Capture the cell that displays the provided text and extract its (X, Y) central coordinate. 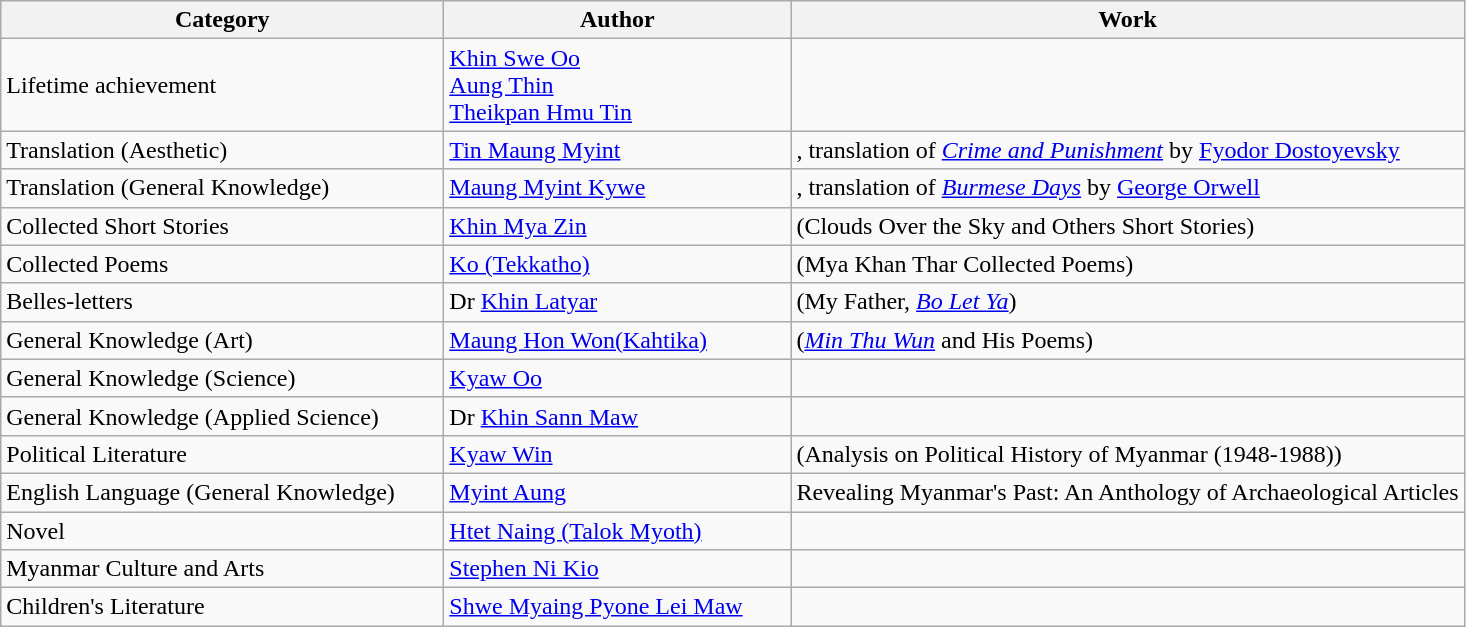
Dr Khin Sann Maw (618, 416)
General Knowledge (Applied Science) (222, 416)
Children's Literature (222, 607)
Tin Maung Myint (618, 150)
Kyaw Oo (618, 378)
Kyaw Win (618, 454)
Myanmar Culture and Arts (222, 569)
Shwe Myaing Pyone Lei Maw (618, 607)
Translation (Aesthetic) (222, 150)
Myint Aung (618, 492)
Political Literature (222, 454)
(Mya Khan Thar Collected Poems) (1128, 264)
Maung Hon Won(Kahtika) (618, 340)
Work (1128, 20)
(Clouds Over the Sky and Others Short Stories) (1128, 226)
(Analysis on Political History of Myanmar (1948-1988)) (1128, 454)
General Knowledge (Science) (222, 378)
Revealing Myanmar's Past: An Anthology of Archaeological Articles (1128, 492)
Stephen Ni Kio (618, 569)
Author (618, 20)
Collected Short Stories (222, 226)
Novel (222, 531)
(My Father, Bo Let Ya) (1128, 302)
Lifetime achievement (222, 85)
Ko (Tekkatho) (618, 264)
Belles-letters (222, 302)
Htet Naing (Talok Myoth) (618, 531)
(Min Thu Wun and His Poems) (1128, 340)
General Knowledge (Art) (222, 340)
English Language (General Knowledge) (222, 492)
, translation of Burmese Days by George Orwell (1128, 188)
Khin Mya Zin (618, 226)
Translation (General Knowledge) (222, 188)
Collected Poems (222, 264)
, translation of Crime and Punishment by Fyodor Dostoyevsky (1128, 150)
Dr Khin Latyar (618, 302)
Maung Myint Kywe (618, 188)
Khin Swe OoAung ThinTheikpan Hmu Tin (618, 85)
Category (222, 20)
